Determine the (X, Y) coordinate at the center of the cell enclosing the given text.  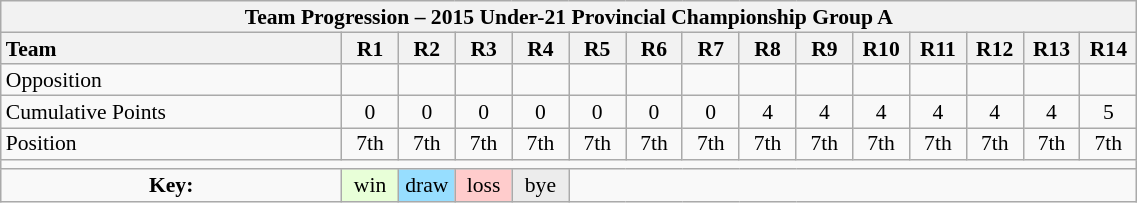
Team (172, 49)
R7 (710, 49)
bye (540, 186)
R14 (1108, 49)
Key: (172, 186)
Cumulative Points (172, 112)
Position (172, 144)
R3 (484, 49)
R12 (994, 49)
R1 (370, 49)
Team Progression – 2015 Under-21 Provincial Championship Group A (569, 17)
draw (426, 186)
R9 (824, 49)
R2 (426, 49)
R6 (654, 49)
R10 (882, 49)
R8 (768, 49)
loss (484, 186)
5 (1108, 112)
Opposition (172, 81)
R5 (598, 49)
R11 (938, 49)
R13 (1052, 49)
R4 (540, 49)
win (370, 186)
